Return [X, Y] of the center of cell containing provided text 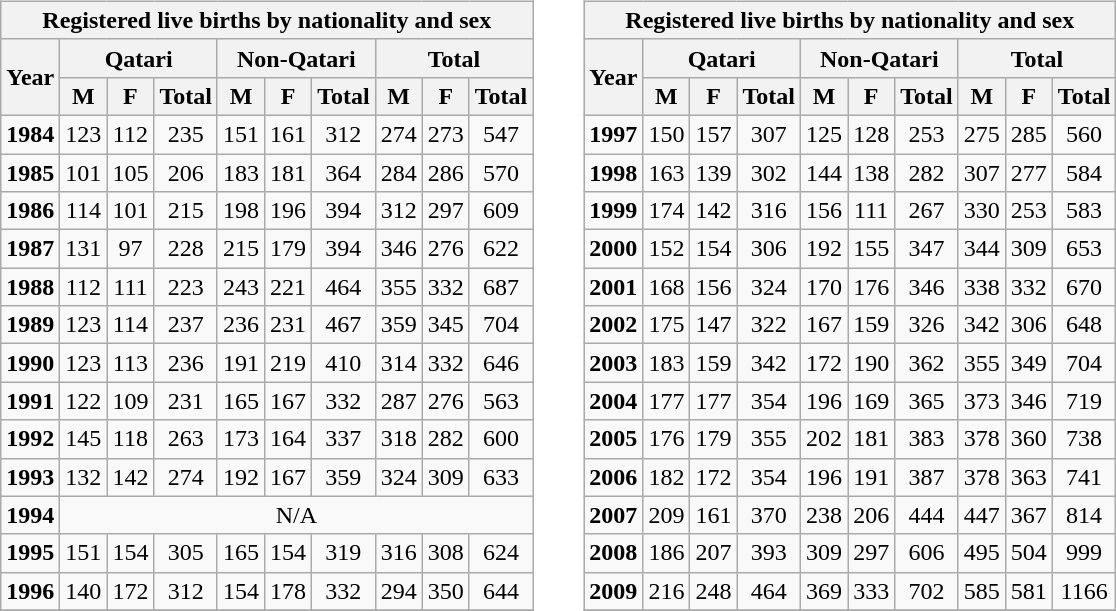
138 [872, 173]
1989 [30, 325]
360 [1028, 439]
1985 [30, 173]
609 [501, 211]
216 [666, 591]
302 [769, 173]
178 [288, 591]
687 [501, 287]
2006 [614, 477]
122 [84, 401]
2004 [614, 401]
125 [824, 134]
2008 [614, 553]
221 [288, 287]
186 [666, 553]
286 [446, 173]
622 [501, 249]
147 [714, 325]
999 [1084, 553]
1992 [30, 439]
145 [84, 439]
228 [186, 249]
495 [982, 553]
97 [130, 249]
N/A [296, 515]
305 [186, 553]
202 [824, 439]
319 [344, 553]
173 [240, 439]
648 [1084, 325]
653 [1084, 249]
326 [927, 325]
294 [398, 591]
314 [398, 363]
170 [824, 287]
345 [446, 325]
337 [344, 439]
223 [186, 287]
741 [1084, 477]
646 [501, 363]
1995 [30, 553]
563 [501, 401]
132 [84, 477]
467 [344, 325]
263 [186, 439]
277 [1028, 173]
1987 [30, 249]
243 [240, 287]
157 [714, 134]
1998 [614, 173]
273 [446, 134]
238 [824, 515]
118 [130, 439]
504 [1028, 553]
369 [824, 591]
2007 [614, 515]
237 [186, 325]
163 [666, 173]
1990 [30, 363]
109 [130, 401]
606 [927, 553]
367 [1028, 515]
1993 [30, 477]
1996 [30, 591]
633 [501, 477]
570 [501, 173]
1988 [30, 287]
444 [927, 515]
209 [666, 515]
349 [1028, 363]
2009 [614, 591]
168 [666, 287]
338 [982, 287]
207 [714, 553]
190 [872, 363]
2005 [614, 439]
1997 [614, 134]
248 [714, 591]
235 [186, 134]
370 [769, 515]
275 [982, 134]
393 [769, 553]
410 [344, 363]
284 [398, 173]
600 [501, 439]
175 [666, 325]
131 [84, 249]
1166 [1084, 591]
219 [288, 363]
1984 [30, 134]
140 [84, 591]
113 [130, 363]
447 [982, 515]
128 [872, 134]
105 [130, 173]
344 [982, 249]
285 [1028, 134]
333 [872, 591]
139 [714, 173]
2002 [614, 325]
547 [501, 134]
560 [1084, 134]
365 [927, 401]
182 [666, 477]
150 [666, 134]
1991 [30, 401]
350 [446, 591]
670 [1084, 287]
347 [927, 249]
585 [982, 591]
287 [398, 401]
738 [1084, 439]
362 [927, 363]
174 [666, 211]
1986 [30, 211]
624 [501, 553]
363 [1028, 477]
1999 [614, 211]
2003 [614, 363]
581 [1028, 591]
364 [344, 173]
308 [446, 553]
322 [769, 325]
373 [982, 401]
644 [501, 591]
583 [1084, 211]
814 [1084, 515]
155 [872, 249]
330 [982, 211]
1994 [30, 515]
144 [824, 173]
2001 [614, 287]
164 [288, 439]
198 [240, 211]
719 [1084, 401]
169 [872, 401]
383 [927, 439]
152 [666, 249]
318 [398, 439]
267 [927, 211]
702 [927, 591]
584 [1084, 173]
2000 [614, 249]
387 [927, 477]
